Extract the [x, y] coordinate from the center of the cell holding the provided text.  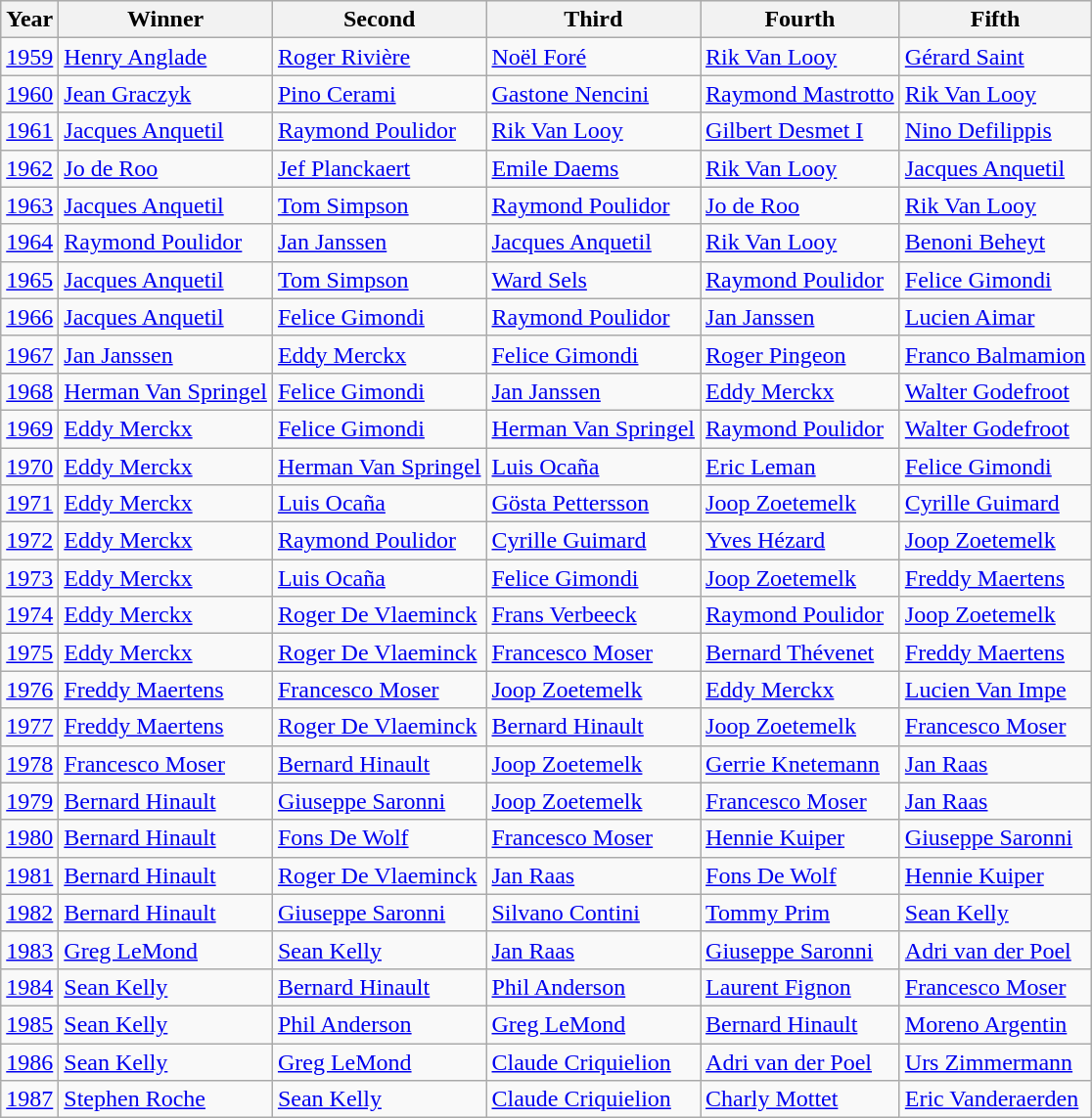
Urs Zimmermann [995, 1061]
Stephen Roche [166, 1099]
Franco Balmamion [995, 354]
1971 [29, 504]
Raymond Mastrotto [800, 94]
Lucien Van Impe [995, 690]
1979 [29, 801]
Bernard Thévenet [800, 652]
1976 [29, 690]
Fourth [800, 20]
Pino Cerami [380, 94]
1973 [29, 578]
Gösta Pettersson [593, 504]
Yves Hézard [800, 541]
Emile Daems [593, 168]
Silvano Contini [593, 913]
1968 [29, 391]
1978 [29, 764]
1962 [29, 168]
1964 [29, 243]
Eric Vanderaerden [995, 1099]
1984 [29, 987]
Gilbert Desmet I [800, 131]
Frans Verbeeck [593, 615]
1980 [29, 838]
1974 [29, 615]
Winner [166, 20]
Ward Sels [593, 280]
Tommy Prim [800, 913]
1963 [29, 205]
Roger Pingeon [800, 354]
Jean Graczyk [166, 94]
1983 [29, 950]
Jef Planckaert [380, 168]
Gerrie Knetemann [800, 764]
1986 [29, 1061]
Roger Rivière [380, 57]
Noël Foré [593, 57]
Gérard Saint [995, 57]
1970 [29, 467]
1959 [29, 57]
1969 [29, 428]
Benoni Beheyt [995, 243]
Eric Leman [800, 467]
Charly Mottet [800, 1099]
Laurent Fignon [800, 987]
Nino Defilippis [995, 131]
1981 [29, 875]
Moreno Argentin [995, 1024]
1982 [29, 913]
Third [593, 20]
1961 [29, 131]
Fifth [995, 20]
Gastone Nencini [593, 94]
Lucien Aimar [995, 317]
1975 [29, 652]
1960 [29, 94]
Year [29, 20]
1967 [29, 354]
1977 [29, 727]
1987 [29, 1099]
1972 [29, 541]
1965 [29, 280]
Henry Anglade [166, 57]
1985 [29, 1024]
1966 [29, 317]
Second [380, 20]
